Detect which cell encompasses the target text, then output its (x, y) center coordinate. 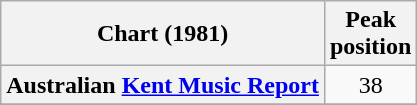
Chart (1981) (163, 34)
38 (370, 85)
Peakposition (370, 34)
Australian Kent Music Report (163, 85)
